Output the [X, Y] coordinate of the center of the cell containing the given text.  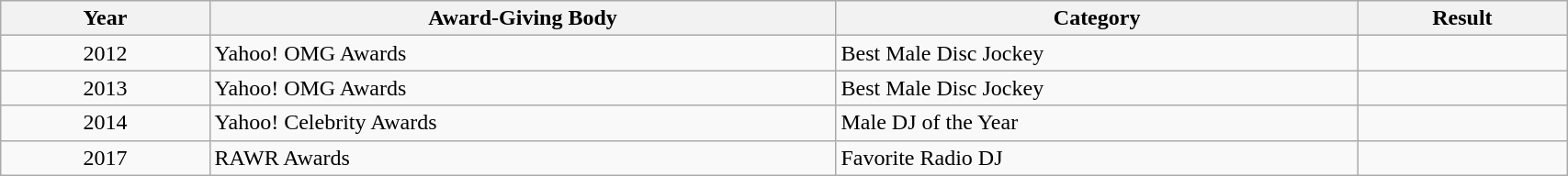
Male DJ of the Year [1097, 123]
2014 [105, 123]
Award-Giving Body [523, 18]
RAWR Awards [523, 158]
Yahoo! Celebrity Awards [523, 123]
2012 [105, 53]
Year [105, 18]
2013 [105, 88]
2017 [105, 158]
Result [1462, 18]
Favorite Radio DJ [1097, 158]
Category [1097, 18]
